Extract the [X, Y] coordinate from the center of the cell holding the provided text.  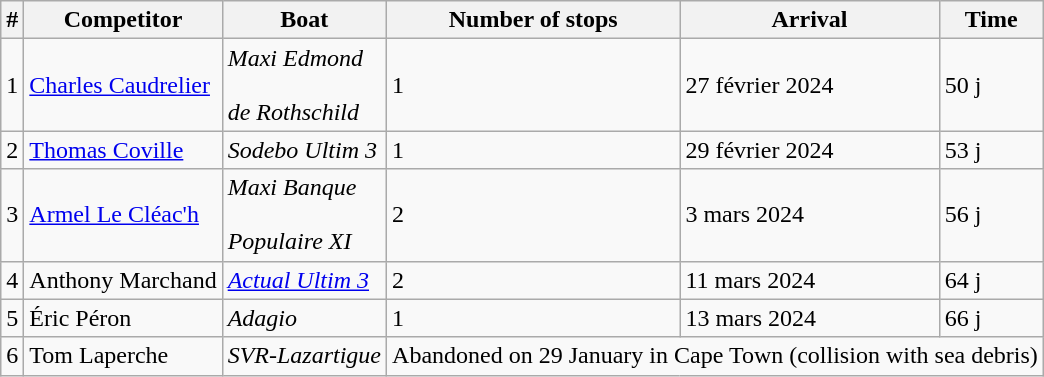
Time [991, 20]
3 mars 2024 [810, 215]
Charles Caudrelier [123, 85]
29 février 2024 [810, 150]
50 j [991, 85]
Maxi Edmondde Rothschild [304, 85]
Sodebo Ultim 3 [304, 150]
Maxi BanquePopulaire XI [304, 215]
Boat [304, 20]
Tom Laperche [123, 356]
Anthony Marchand [123, 280]
13 mars 2024 [810, 318]
Number of stops [534, 20]
Competitor [123, 20]
66 j [991, 318]
Thomas Coville [123, 150]
# [12, 20]
27 février 2024 [810, 85]
53 j [991, 150]
Actual Ultim 3 [304, 280]
4 [12, 280]
Adagio [304, 318]
SVR-Lazartigue [304, 356]
Arrival [810, 20]
3 [12, 215]
6 [12, 356]
11 mars 2024 [810, 280]
Éric Péron [123, 318]
56 j [991, 215]
Armel Le Cléac'h [123, 215]
5 [12, 318]
Abandoned on 29 January in Cape Town (collision with sea debris) [716, 356]
64 j [991, 280]
